Provide the (X, Y) coordinate of the cell's center where the given text is located.  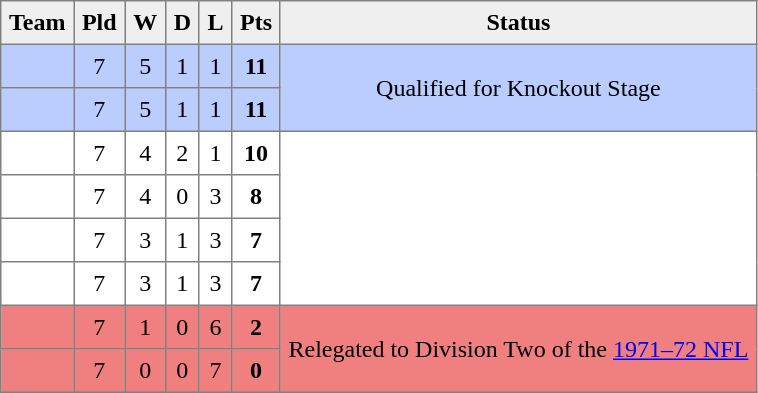
6 (216, 327)
8 (256, 197)
Qualified for Knockout Stage (518, 88)
W (145, 23)
10 (256, 153)
Status (518, 23)
Pts (256, 23)
D (182, 23)
L (216, 23)
Pld (100, 23)
Team (38, 23)
Relegated to Division Two of the 1971–72 NFL (518, 348)
